For the text-containing cell, return its midpoint in (x, y) coordinate format. 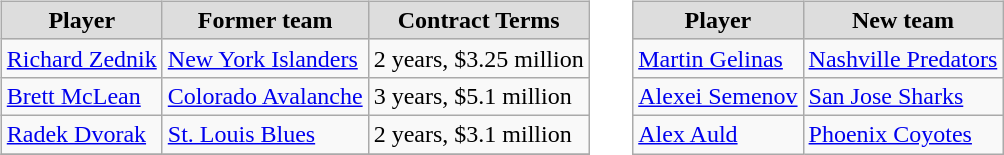
Richard Zednik (82, 58)
Former team (265, 20)
Phoenix Coyotes (903, 134)
Alex Auld (718, 134)
Martin Gelinas (718, 58)
Brett McLean (82, 96)
San Jose Sharks (903, 96)
St. Louis Blues (265, 134)
New York Islanders (265, 58)
Colorado Avalanche (265, 96)
Contract Terms (478, 20)
Nashville Predators (903, 58)
Alexei Semenov (718, 96)
Radek Dvorak (82, 134)
2 years, $3.1 million (478, 134)
2 years, $3.25 million (478, 58)
New team (903, 20)
3 years, $5.1 million (478, 96)
